Search for the cell housing the specified text and yield its [X, Y] center coordinate. 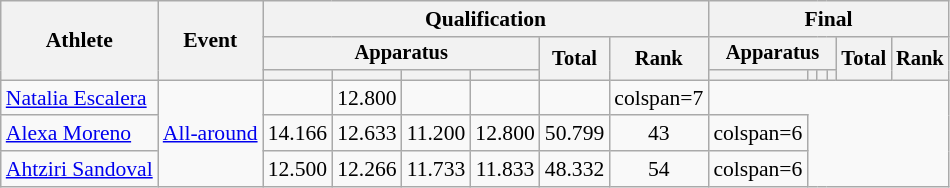
12.633 [366, 134]
Final [828, 19]
48.332 [574, 169]
Athlete [80, 40]
11.733 [436, 169]
Event [210, 40]
Alexa Moreno [80, 134]
Ahtziri Sandoval [80, 169]
54 [658, 169]
11.833 [504, 169]
12.266 [366, 169]
All-around [210, 134]
Qualification [486, 19]
colspan=7 [658, 98]
11.200 [436, 134]
50.799 [574, 134]
12.500 [298, 169]
14.166 [298, 134]
Natalia Escalera [80, 98]
43 [658, 134]
